Locate the cell with the specified text and output its [x, y] center coordinate. 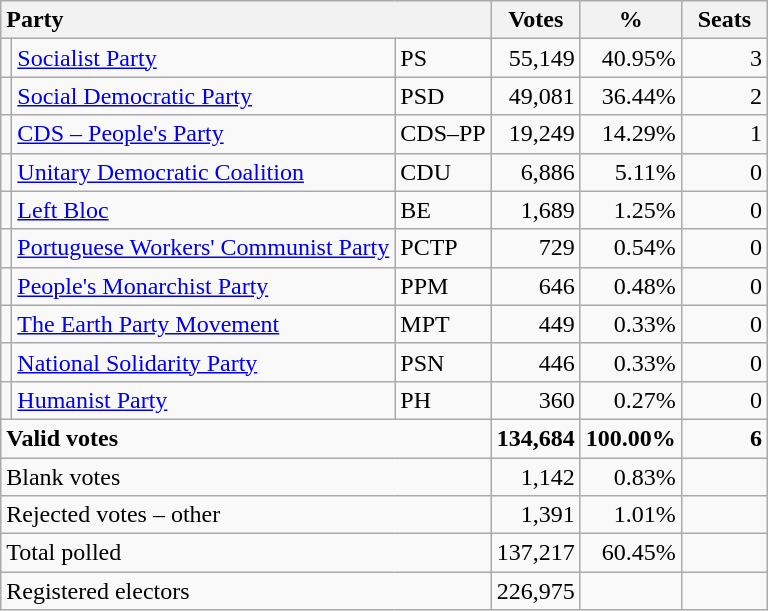
Unitary Democratic Coalition [204, 172]
BE [443, 210]
The Earth Party Movement [204, 324]
646 [536, 286]
Valid votes [246, 438]
PSN [443, 362]
CDU [443, 172]
40.95% [630, 58]
100.00% [630, 438]
Social Democratic Party [204, 96]
PPM [443, 286]
2 [724, 96]
446 [536, 362]
PSD [443, 96]
Blank votes [246, 477]
People's Monarchist Party [204, 286]
19,249 [536, 134]
Humanist Party [204, 400]
1,689 [536, 210]
PS [443, 58]
MPT [443, 324]
1,391 [536, 515]
729 [536, 248]
PH [443, 400]
14.29% [630, 134]
Registered electors [246, 591]
1 [724, 134]
Seats [724, 20]
0.54% [630, 248]
CDS–PP [443, 134]
5.11% [630, 172]
Votes [536, 20]
0.83% [630, 477]
0.27% [630, 400]
55,149 [536, 58]
Total polled [246, 553]
3 [724, 58]
Portuguese Workers' Communist Party [204, 248]
PCTP [443, 248]
Party [246, 20]
449 [536, 324]
60.45% [630, 553]
1.01% [630, 515]
49,081 [536, 96]
1.25% [630, 210]
137,217 [536, 553]
Rejected votes – other [246, 515]
360 [536, 400]
6,886 [536, 172]
Socialist Party [204, 58]
National Solidarity Party [204, 362]
134,684 [536, 438]
0.48% [630, 286]
6 [724, 438]
Left Bloc [204, 210]
1,142 [536, 477]
36.44% [630, 96]
CDS – People's Party [204, 134]
% [630, 20]
226,975 [536, 591]
